Pinpoint the cell where the given text exists, returning its (x, y) midpoint coordinate. 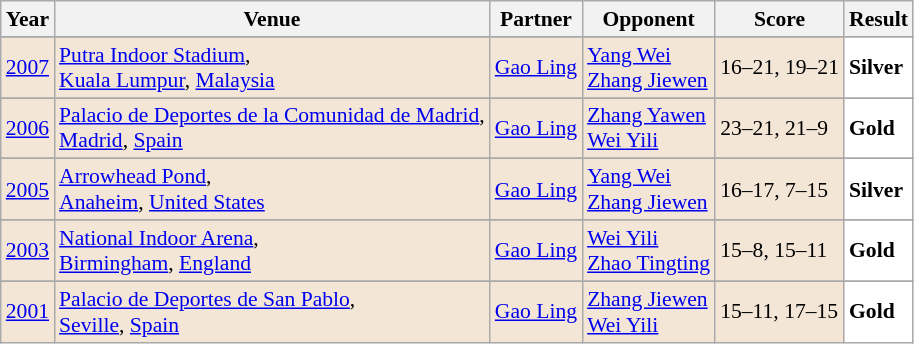
15–8, 15–11 (780, 250)
2006 (28, 128)
Putra Indoor Stadium,Kuala Lumpur, Malaysia (272, 68)
2007 (28, 68)
Palacio de Deportes de San Pablo,Seville, Spain (272, 312)
Year (28, 19)
2005 (28, 190)
Zhang Jiewen Wei Yili (648, 312)
2001 (28, 312)
2003 (28, 250)
Zhang Yawen Wei Yili (648, 128)
Opponent (648, 19)
Wei Yili Zhao Tingting (648, 250)
16–21, 19–21 (780, 68)
Result (878, 19)
Partner (536, 19)
16–17, 7–15 (780, 190)
15–11, 17–15 (780, 312)
23–21, 21–9 (780, 128)
Arrowhead Pond,Anaheim, United States (272, 190)
Score (780, 19)
Venue (272, 19)
National Indoor Arena,Birmingham, England (272, 250)
Palacio de Deportes de la Comunidad de Madrid,Madrid, Spain (272, 128)
